Locate the cell with the specified text and output its (x, y) center coordinate. 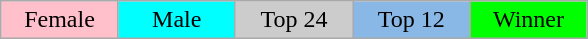
Top 24 (294, 20)
Male (176, 20)
Top 12 (412, 20)
Female (60, 20)
Winner (528, 20)
